Output the (x, y) coordinate of the center of the cell containing the given text.  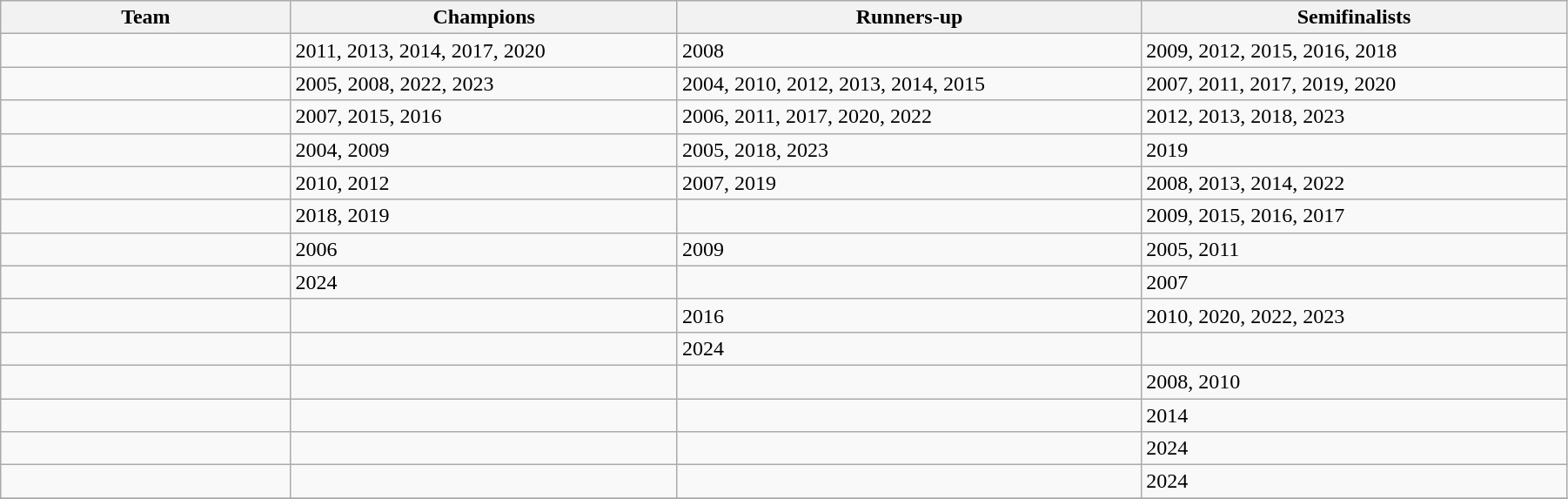
2008, 2010 (1354, 381)
2005, 2011 (1354, 249)
2004, 2010, 2012, 2013, 2014, 2015 (908, 84)
2007 (1354, 282)
2008 (908, 51)
2007, 2015, 2016 (484, 117)
Team (146, 17)
2005, 2008, 2022, 2023 (484, 84)
2004, 2009 (484, 150)
Semifinalists (1354, 17)
2006, 2011, 2017, 2020, 2022 (908, 117)
2019 (1354, 150)
2012, 2013, 2018, 2023 (1354, 117)
Runners-up (908, 17)
2011, 2013, 2014, 2017, 2020 (484, 51)
2006 (484, 249)
2005, 2018, 2023 (908, 150)
2009, 2012, 2015, 2016, 2018 (1354, 51)
2009 (908, 249)
2010, 2020, 2022, 2023 (1354, 315)
2014 (1354, 415)
2008, 2013, 2014, 2022 (1354, 183)
2010, 2012 (484, 183)
2007, 2011, 2017, 2019, 2020 (1354, 84)
2016 (908, 315)
Champions (484, 17)
2018, 2019 (484, 216)
2009, 2015, 2016, 2017 (1354, 216)
2007, 2019 (908, 183)
